Extract the (x, y) coordinate from the center of the cell holding the provided text.  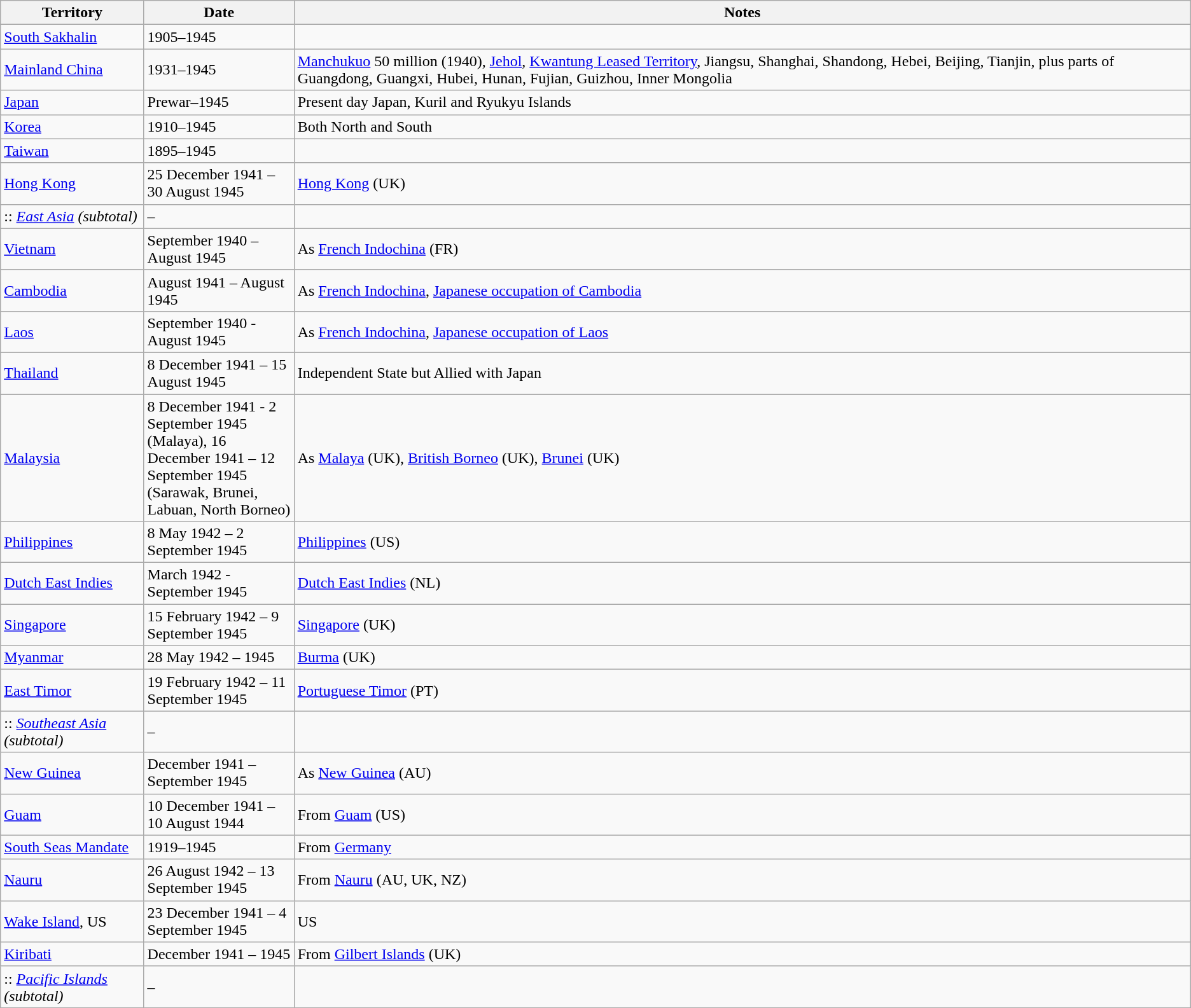
New Guinea (73, 773)
Myanmar (73, 658)
Prewar–1945 (219, 102)
Independent State but Allied with Japan (742, 373)
:: East Asia (subtotal) (73, 216)
Cambodia (73, 290)
Thailand (73, 373)
:: Southeast Asia (subtotal) (73, 731)
As New Guinea (AU) (742, 773)
Korea (73, 127)
East Timor (73, 691)
Burma (UK) (742, 658)
:: Pacific Islands (subtotal) (73, 987)
Philippines (73, 542)
1931–1945 (219, 70)
19 February 1942 – 11 September 1945 (219, 691)
Nauru (73, 880)
Dutch East Indies (73, 584)
Date (219, 13)
Malaysia (73, 458)
September 1940 - August 1945 (219, 332)
South Sakhalin (73, 37)
1910–1945 (219, 127)
15 February 1942 – 9 September 1945 (219, 625)
8 December 1941 - 2 September 1945 (Malaya), 16 December 1941 – 12 September 1945 (Sarawak, Brunei, Labuan, North Borneo) (219, 458)
26 August 1942 – 13 September 1945 (219, 880)
Taiwan (73, 151)
September 1940 – August 1945 (219, 249)
1905–1945 (219, 37)
Japan (73, 102)
Singapore (UK) (742, 625)
1895–1945 (219, 151)
December 1941 – September 1945 (219, 773)
As French Indochina, Japanese occupation of Cambodia (742, 290)
23 December 1941 – 4 September 1945 (219, 921)
US (742, 921)
Guam (73, 814)
As Malaya (UK), British Borneo (UK), Brunei (UK) (742, 458)
8 December 1941 – 15 August 1945 (219, 373)
Hong Kong (UK) (742, 183)
Laos (73, 332)
Present day Japan, Kuril and Ryukyu Islands (742, 102)
Philippines (US) (742, 542)
Both North and South (742, 127)
March 1942 - September 1945 (219, 584)
Mainland China (73, 70)
Notes (742, 13)
10 December 1941 – 10 August 1944 (219, 814)
Dutch East Indies (NL) (742, 584)
August 1941 – August 1945 (219, 290)
Portuguese Timor (PT) (742, 691)
Hong Kong (73, 183)
From Nauru (AU, UK, NZ) (742, 880)
Vietnam (73, 249)
28 May 1942 – 1945 (219, 658)
1919–1945 (219, 847)
25 December 1941 – 30 August 1945 (219, 183)
Territory (73, 13)
Kiribati (73, 954)
8 May 1942 – 2 September 1945 (219, 542)
From Gilbert Islands (UK) (742, 954)
Singapore (73, 625)
Wake Island, US (73, 921)
December 1941 – 1945 (219, 954)
From Germany (742, 847)
As French Indochina, Japanese occupation of Laos (742, 332)
From Guam (US) (742, 814)
As French Indochina (FR) (742, 249)
South Seas Mandate (73, 847)
